Return (X, Y) of the center of cell containing provided text 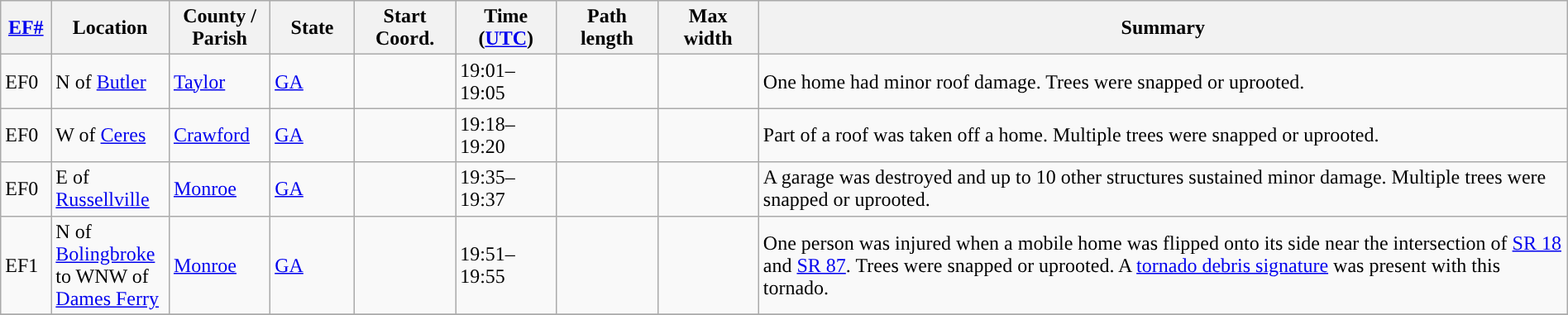
One home had minor roof damage. Trees were snapped or uprooted. (1163, 81)
Crawford (219, 136)
19:51–19:55 (506, 265)
E of Russellville (111, 189)
Summary (1163, 28)
A garage was destroyed and up to 10 other structures sustained minor damage. Multiple trees were snapped or uprooted. (1163, 189)
Path length (607, 28)
Time (UTC) (506, 28)
N of Butler (111, 81)
Taylor (219, 81)
W of Ceres (111, 136)
EF1 (26, 265)
Start Coord. (404, 28)
EF# (26, 28)
Location (111, 28)
19:35–19:37 (506, 189)
19:18–19:20 (506, 136)
Max width (708, 28)
Part of a roof was taken off a home. Multiple trees were snapped or uprooted. (1163, 136)
County / Parish (219, 28)
N of Bolingbroke to WNW of Dames Ferry (111, 265)
19:01–19:05 (506, 81)
State (313, 28)
